Identify which cell holds the provided text, then report its (X, Y) central coordinate. 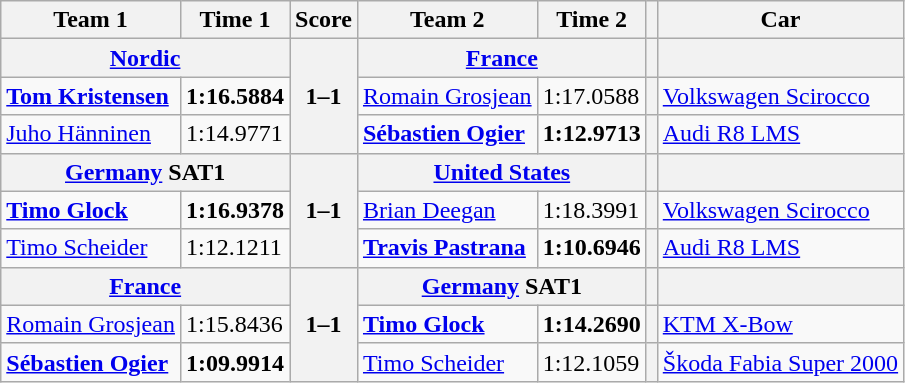
Juho Hänninen (91, 134)
Travis Pastrana (447, 248)
Team 1 (91, 20)
1:16.9378 (234, 210)
Car (780, 20)
1:18.3991 (592, 210)
1:09.9914 (234, 362)
1:12.1059 (592, 362)
1:15.8436 (234, 324)
1:10.6946 (592, 248)
Tom Kristensen (91, 96)
KTM X-Bow (780, 324)
1:12.9713 (592, 134)
1:16.5884 (234, 96)
Score (324, 20)
1:17.0588 (592, 96)
Time 1 (234, 20)
Nordic (146, 58)
1:14.2690 (592, 324)
Time 2 (592, 20)
1:12.1211 (234, 248)
Brian Deegan (447, 210)
Team 2 (447, 20)
Škoda Fabia Super 2000 (780, 362)
United States (502, 172)
1:14.9771 (234, 134)
